Return the (x, y) coordinate for the center point of the cell that contains the specified text.  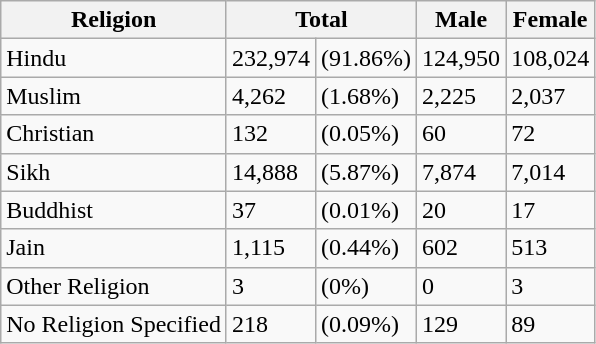
Other Religion (114, 286)
Sikh (114, 172)
129 (462, 324)
602 (462, 248)
(0.44%) (366, 248)
No Religion Specified (114, 324)
(5.87%) (366, 172)
124,950 (462, 58)
20 (462, 210)
(91.86%) (366, 58)
108,024 (550, 58)
Buddhist (114, 210)
14,888 (270, 172)
132 (270, 134)
60 (462, 134)
232,974 (270, 58)
4,262 (270, 96)
Jain (114, 248)
17 (550, 210)
513 (550, 248)
Total (321, 20)
7,014 (550, 172)
Female (550, 20)
(0.09%) (366, 324)
72 (550, 134)
(1.68%) (366, 96)
Hindu (114, 58)
Christian (114, 134)
2,225 (462, 96)
Religion (114, 20)
(0%) (366, 286)
Male (462, 20)
0 (462, 286)
89 (550, 324)
(0.01%) (366, 210)
37 (270, 210)
7,874 (462, 172)
(0.05%) (366, 134)
1,115 (270, 248)
Muslim (114, 96)
218 (270, 324)
2,037 (550, 96)
